Locate the cell with the specified text and output its (x, y) center coordinate. 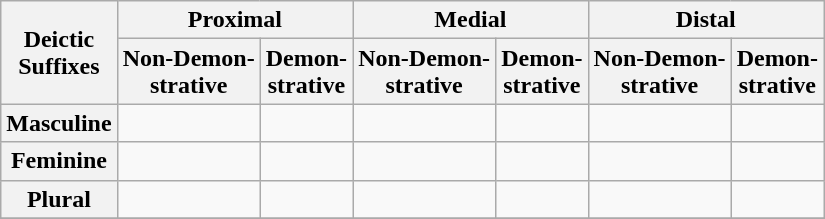
Plural (59, 199)
Masculine (59, 123)
Feminine (59, 161)
Distal (706, 20)
Medial (470, 20)
Proximal (234, 20)
Deictic Suffixes (59, 52)
